Identify which cell holds the provided text, then report its [x, y] central coordinate. 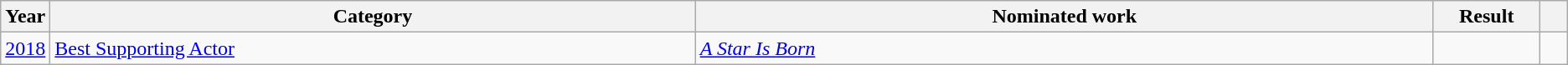
Best Supporting Actor [373, 48]
Year [25, 17]
Category [373, 17]
2018 [25, 48]
Nominated work [1064, 17]
A Star Is Born [1064, 48]
Result [1486, 17]
